Output the (x, y) coordinate of the center of the cell containing the given text.  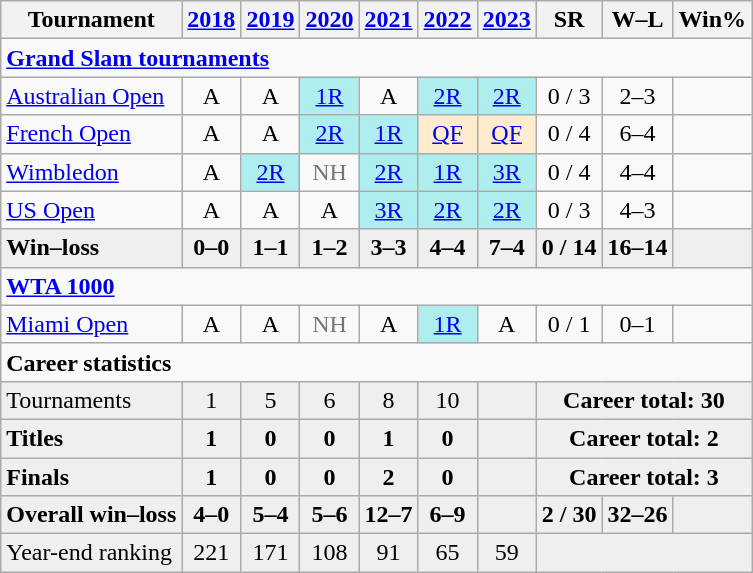
6 (330, 400)
8 (388, 400)
Career statistics (376, 362)
Career total: 2 (644, 438)
5 (270, 400)
Finals (92, 477)
Miami Open (92, 324)
2022 (448, 20)
Career total: 3 (644, 477)
59 (506, 553)
WTA 1000 (376, 286)
W–L (638, 20)
0–0 (212, 248)
2 / 30 (569, 515)
0–1 (638, 324)
12–7 (388, 515)
32–26 (638, 515)
5–4 (270, 515)
16–14 (638, 248)
3–3 (388, 248)
Grand Slam tournaments (376, 58)
Overall win–loss (92, 515)
2018 (212, 20)
4–0 (212, 515)
1–1 (270, 248)
US Open (92, 210)
5–6 (330, 515)
108 (330, 553)
7–4 (506, 248)
SR (569, 20)
Career total: 30 (644, 400)
10 (448, 400)
2020 (330, 20)
French Open (92, 134)
Win% (712, 20)
6–4 (638, 134)
Tournament (92, 20)
Win–loss (92, 248)
1–2 (330, 248)
Titles (92, 438)
Tournaments (92, 400)
221 (212, 553)
6–9 (448, 515)
4–3 (638, 210)
65 (448, 553)
0 / 14 (569, 248)
171 (270, 553)
0 / 1 (569, 324)
2023 (506, 20)
Wimbledon (92, 172)
Year-end ranking (92, 553)
Australian Open (92, 96)
2–3 (638, 96)
2021 (388, 20)
2019 (270, 20)
91 (388, 553)
2 (388, 477)
